Return the (X, Y) coordinate for the center point of the cell that contains the specified text.  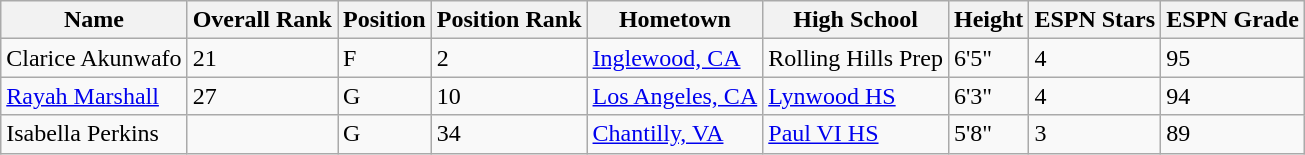
3 (1095, 134)
Rayah Marshall (94, 96)
Overall Rank (262, 20)
Inglewood, CA (675, 58)
6'5" (988, 58)
Los Angeles, CA (675, 96)
27 (262, 96)
10 (509, 96)
Paul VI HS (856, 134)
89 (1233, 134)
Hometown (675, 20)
Height (988, 20)
Clarice Akunwafo (94, 58)
Name (94, 20)
High School (856, 20)
Position Rank (509, 20)
ESPN Stars (1095, 20)
94 (1233, 96)
21 (262, 58)
6'3" (988, 96)
Rolling Hills Prep (856, 58)
2 (509, 58)
F (385, 58)
5'8" (988, 134)
95 (1233, 58)
Lynwood HS (856, 96)
Position (385, 20)
ESPN Grade (1233, 20)
Isabella Perkins (94, 134)
Chantilly, VA (675, 134)
34 (509, 134)
